From the cell containing the given text, extract its center point as [X, Y] coordinate. 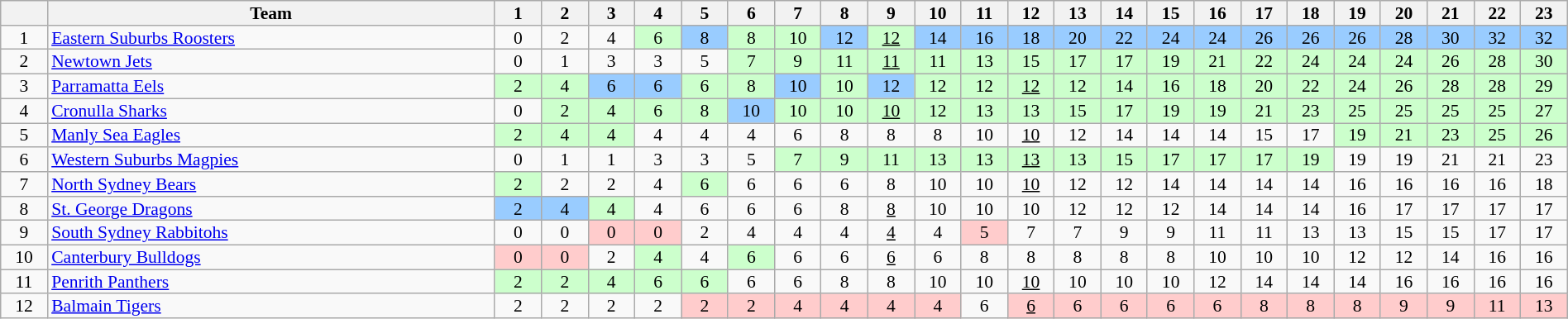
27 [1543, 111]
Cronulla Sharks [271, 111]
Manly Sea Eagles [271, 136]
29 [1543, 87]
Balmain Tigers [271, 307]
North Sydney Bears [271, 184]
Eastern Suburbs Roosters [271, 38]
Parramatta Eels [271, 87]
Team [271, 13]
Penrith Panthers [271, 282]
Newtown Jets [271, 62]
South Sydney Rabbitohs [271, 233]
Western Suburbs Magpies [271, 159]
St. George Dragons [271, 209]
Canterbury Bulldogs [271, 258]
